Detect which cell encompasses the target text, then output its (X, Y) center coordinate. 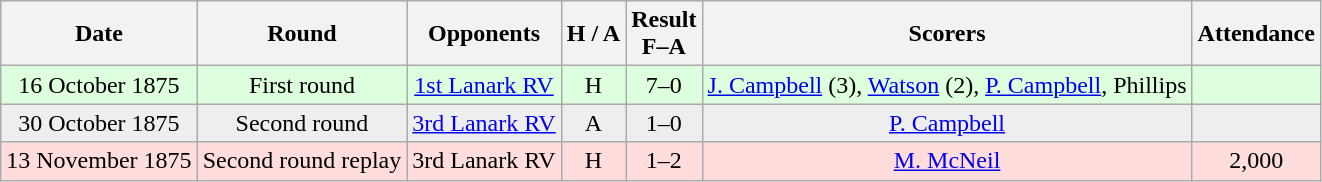
A (593, 123)
Round (302, 34)
P. Campbell (947, 123)
Scorers (947, 34)
1st Lanark RV (484, 85)
ResultF–A (664, 34)
1–2 (664, 161)
Second round replay (302, 161)
30 October 1875 (99, 123)
7–0 (664, 85)
Opponents (484, 34)
J. Campbell (3), Watson (2), P. Campbell, Phillips (947, 85)
First round (302, 85)
2,000 (1256, 161)
M. McNeil (947, 161)
Second round (302, 123)
Date (99, 34)
16 October 1875 (99, 85)
H / A (593, 34)
Attendance (1256, 34)
13 November 1875 (99, 161)
1–0 (664, 123)
